Pinpoint the cell where the given text exists, returning its [x, y] midpoint coordinate. 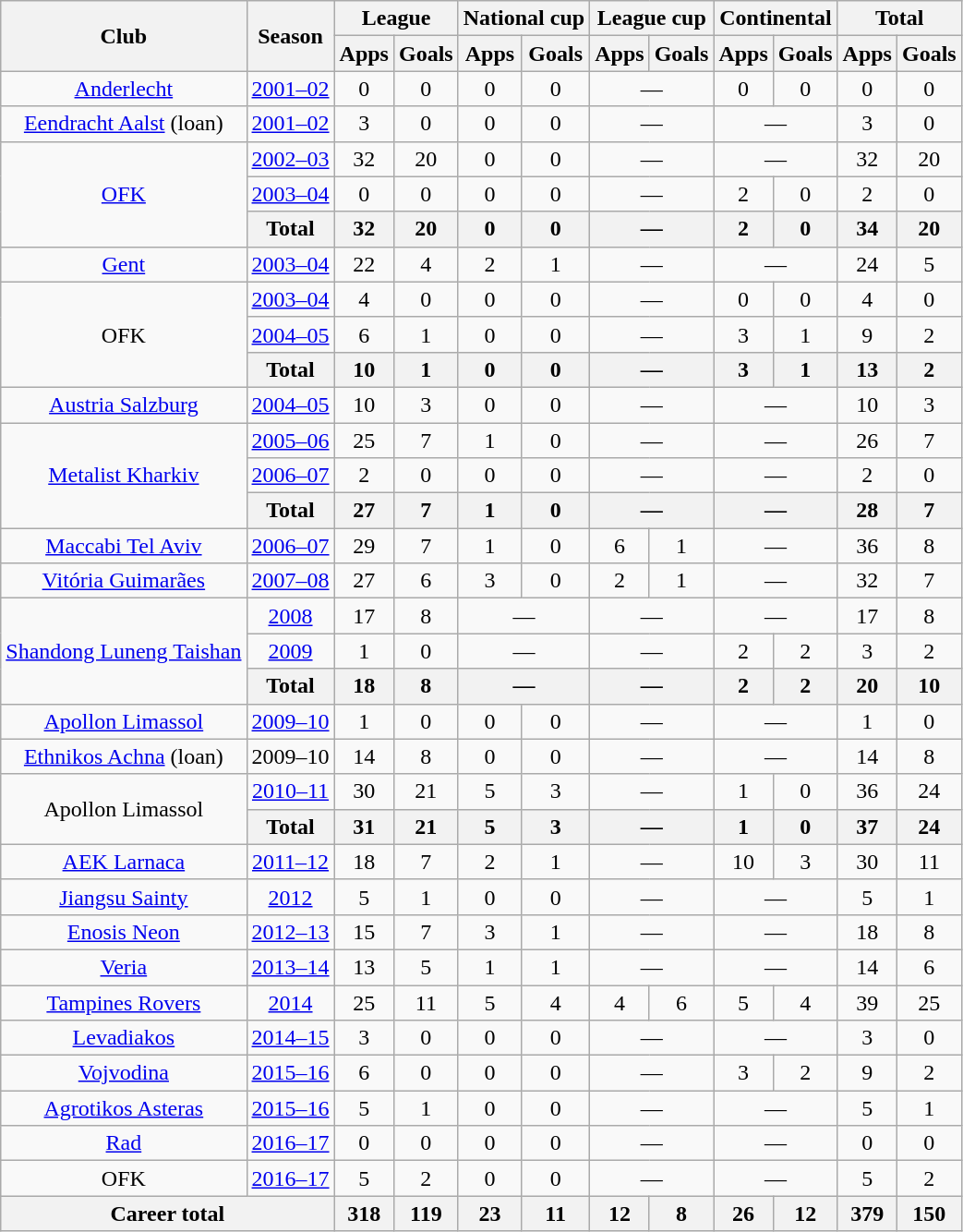
Continental [776, 18]
Ethnikos Achna (loan) [124, 756]
Jiangsu Sainty [124, 897]
Austria Salzburg [124, 405]
2014–15 [290, 1038]
2009 [290, 651]
37 [867, 827]
31 [364, 827]
39 [867, 1002]
League cup [652, 18]
2010–11 [290, 791]
Season [290, 36]
29 [364, 546]
Gent [124, 264]
Tampines Rovers [124, 1002]
2011–12 [290, 862]
23 [489, 1214]
Maccabi Tel Aviv [124, 546]
Rad [124, 1143]
28 [867, 511]
119 [426, 1214]
2012 [290, 897]
Eendracht Aalst (loan) [124, 124]
379 [867, 1214]
318 [364, 1214]
Veria [124, 967]
Club [124, 36]
2008 [290, 616]
Agrotikos Asteras [124, 1108]
2012–13 [290, 932]
34 [867, 229]
Enosis Neon [124, 932]
2013–14 [290, 967]
22 [364, 264]
Anderlecht [124, 89]
Metalist Kharkiv [124, 476]
AEK Larnaca [124, 862]
2002–03 [290, 159]
Career total [168, 1214]
National cup [524, 18]
Levadiakos [124, 1038]
League [396, 18]
15 [364, 932]
Vitória Guimarães [124, 581]
Vojvodina [124, 1073]
2005–06 [290, 441]
Shandong Luneng Taishan [124, 651]
150 [929, 1214]
2007–08 [290, 581]
2014 [290, 1002]
